Pinpoint the cell where the given text exists, returning its [x, y] midpoint coordinate. 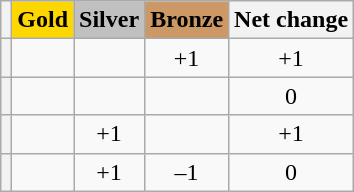
Gold [43, 20]
Bronze [187, 20]
Silver [110, 20]
–1 [187, 172]
Net change [292, 20]
